Return (X, Y) of the center of cell containing provided text 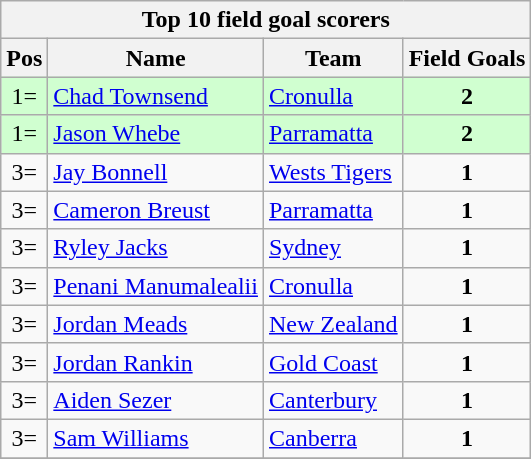
Jason Whebe (156, 134)
Aiden Sezer (156, 400)
Pos (24, 58)
Gold Coast (333, 362)
Top 10 field goal scorers (266, 20)
Canberra (333, 438)
Penani Manumalealii (156, 286)
Wests Tigers (333, 172)
Ryley Jacks (156, 248)
Cameron Breust (156, 210)
Team (333, 58)
Jordan Meads (156, 324)
New Zealand (333, 324)
Jay Bonnell (156, 172)
Name (156, 58)
Sydney (333, 248)
Jordan Rankin (156, 362)
Chad Townsend (156, 96)
Canterbury (333, 400)
Sam Williams (156, 438)
Field Goals (467, 58)
